Search for the cell housing the specified text and yield its (x, y) center coordinate. 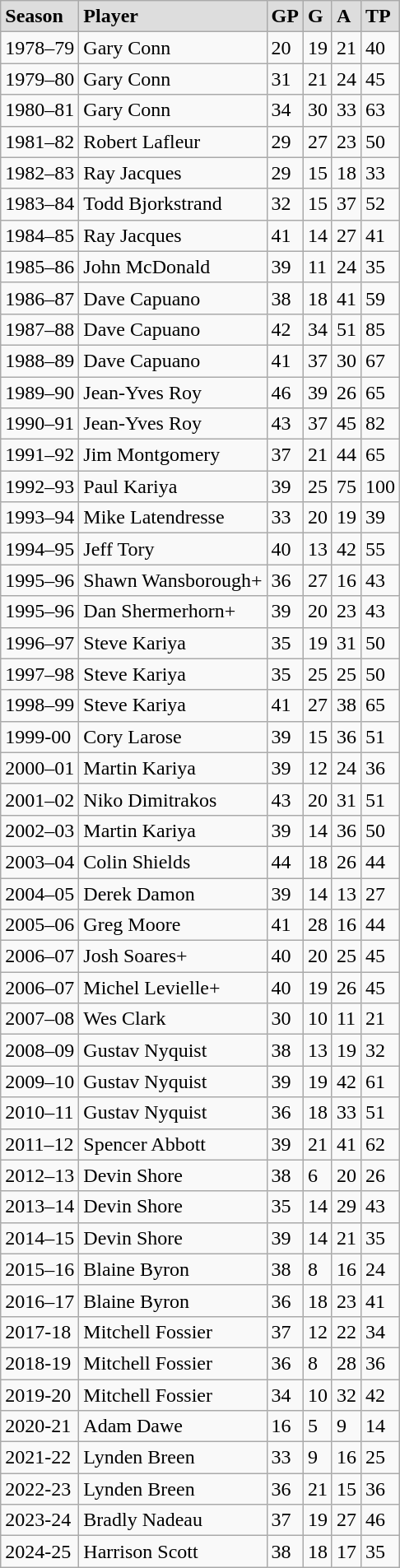
2021-22 (40, 1458)
82 (380, 424)
1979–80 (40, 79)
Michel Levielle+ (173, 988)
2018-19 (40, 1363)
2017-18 (40, 1332)
17 (346, 1552)
1978–79 (40, 48)
Greg Moore (173, 925)
Todd Bjorkstrand (173, 204)
2007–08 (40, 1019)
Adam Dawe (173, 1426)
1988–89 (40, 361)
2012–13 (40, 1175)
85 (380, 329)
2004–05 (40, 893)
1980–81 (40, 110)
1984–85 (40, 235)
G (318, 16)
2000–01 (40, 768)
63 (380, 110)
1990–91 (40, 424)
2016–17 (40, 1300)
1996–97 (40, 643)
2014–15 (40, 1238)
2001–02 (40, 799)
2011–12 (40, 1144)
5 (318, 1426)
Player (173, 16)
Dan Shermerhorn+ (173, 612)
1999-00 (40, 737)
2009–10 (40, 1082)
67 (380, 361)
1992–93 (40, 486)
55 (380, 549)
Niko Dimitrakos (173, 799)
2023-24 (40, 1520)
1982–83 (40, 173)
22 (346, 1332)
Season (40, 16)
Harrison Scott (173, 1552)
Shawn Wansborough+ (173, 580)
1994–95 (40, 549)
2008–09 (40, 1050)
Mike Latendresse (173, 518)
1986–87 (40, 298)
Spencer Abbott (173, 1144)
2010–11 (40, 1113)
2020-21 (40, 1426)
59 (380, 298)
Jim Montgomery (173, 455)
1998–99 (40, 705)
Wes Clark (173, 1019)
John McDonald (173, 267)
Cory Larose (173, 737)
2003–04 (40, 862)
Derek Damon (173, 893)
1993–94 (40, 518)
2002–03 (40, 831)
6 (318, 1175)
1985–86 (40, 267)
1989–90 (40, 393)
Bradly Nadeau (173, 1520)
61 (380, 1082)
Josh Soares+ (173, 956)
Colin Shields (173, 862)
52 (380, 204)
2024-25 (40, 1552)
Robert Lafleur (173, 142)
1991–92 (40, 455)
2013–14 (40, 1207)
62 (380, 1144)
GP (285, 16)
1983–84 (40, 204)
A (346, 16)
TP (380, 16)
1987–88 (40, 329)
2019-20 (40, 1395)
2015–16 (40, 1269)
100 (380, 486)
75 (346, 486)
2022-23 (40, 1489)
1997–98 (40, 674)
Jeff Tory (173, 549)
Paul Kariya (173, 486)
2005–06 (40, 925)
1981–82 (40, 142)
